From the cell containing the given text, extract its center point as (X, Y) coordinate. 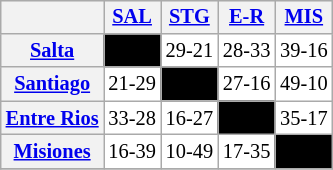
35-17 (304, 118)
Salta (52, 51)
Santiago (52, 84)
10-49 (190, 152)
28-33 (246, 51)
Entre Rios (52, 118)
16-39 (132, 152)
33-28 (132, 118)
STG (190, 17)
16-27 (190, 118)
29-21 (190, 51)
17-35 (246, 152)
SAL (132, 17)
Misiones (52, 152)
49-10 (304, 84)
21-29 (132, 84)
27-16 (246, 84)
MIS (304, 17)
39-16 (304, 51)
E-R (246, 17)
